Extract the (x, y) coordinate from the center of the cell holding the provided text.  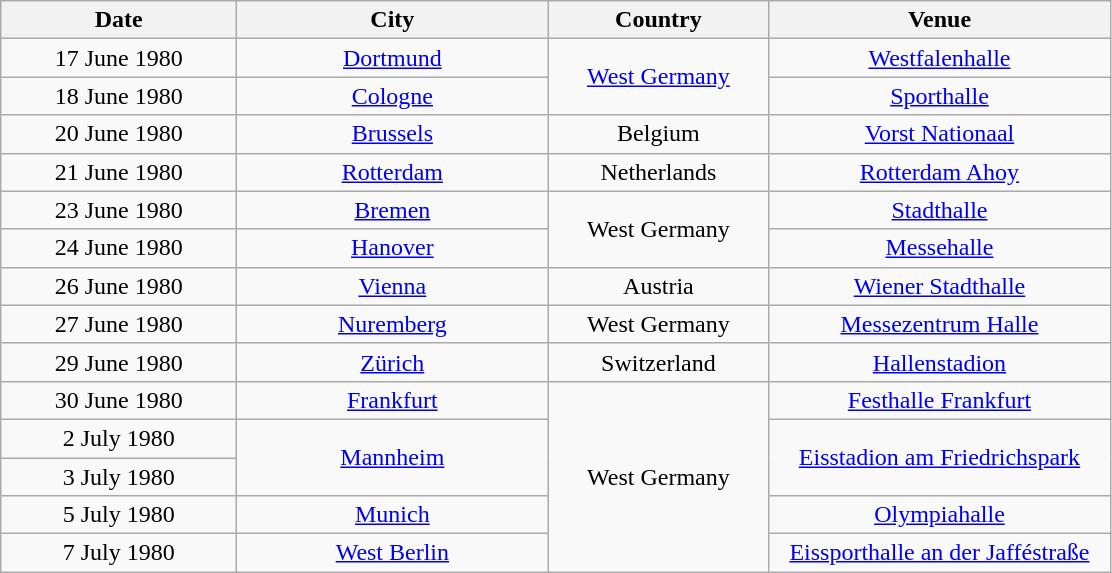
Switzerland (658, 362)
West Berlin (392, 553)
Hanover (392, 248)
Nuremberg (392, 324)
Rotterdam Ahoy (940, 172)
26 June 1980 (119, 286)
Festhalle Frankfurt (940, 400)
30 June 1980 (119, 400)
Dortmund (392, 58)
Eissporthalle an der Jafféstraße (940, 553)
Vorst Nationaal (940, 134)
Rotterdam (392, 172)
18 June 1980 (119, 96)
Brussels (392, 134)
Westfalenhalle (940, 58)
Eisstadion am Friedrichspark (940, 457)
Sporthalle (940, 96)
Venue (940, 20)
Zürich (392, 362)
3 July 1980 (119, 477)
Stadthalle (940, 210)
21 June 1980 (119, 172)
Belgium (658, 134)
Austria (658, 286)
Wiener Stadthalle (940, 286)
Mannheim (392, 457)
Netherlands (658, 172)
Munich (392, 515)
Hallenstadion (940, 362)
20 June 1980 (119, 134)
Cologne (392, 96)
24 June 1980 (119, 248)
Vienna (392, 286)
7 July 1980 (119, 553)
Frankfurt (392, 400)
23 June 1980 (119, 210)
Messehalle (940, 248)
29 June 1980 (119, 362)
Date (119, 20)
17 June 1980 (119, 58)
City (392, 20)
5 July 1980 (119, 515)
Olympiahalle (940, 515)
Messezentrum Halle (940, 324)
2 July 1980 (119, 438)
Country (658, 20)
Bremen (392, 210)
27 June 1980 (119, 324)
